Detect which cell encompasses the target text, then output its (x, y) center coordinate. 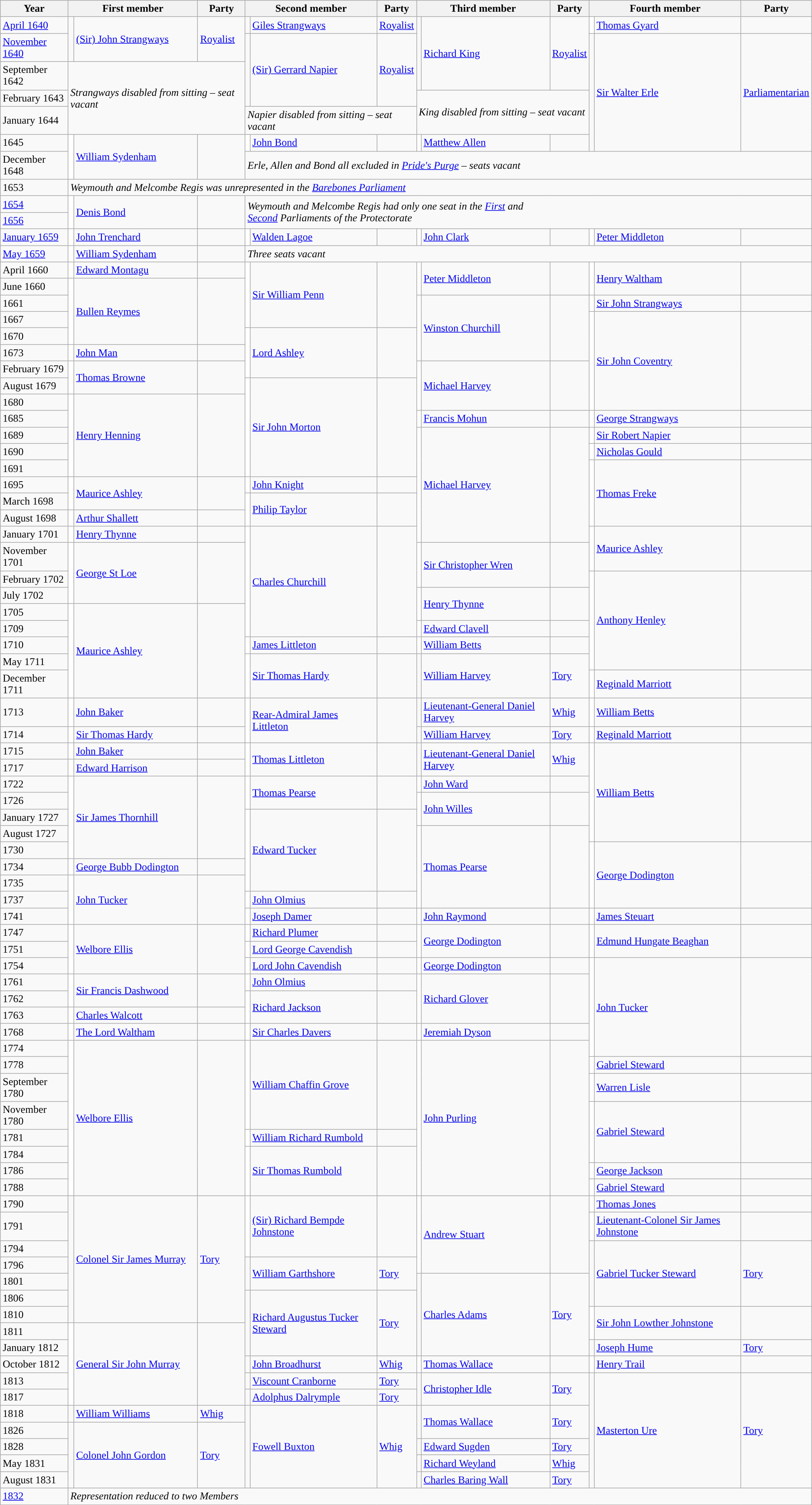
1685 (34, 419)
Charles Adams (485, 1315)
August 1679 (34, 386)
1680 (34, 402)
November 1640 (34, 48)
May 1659 (34, 254)
January 1701 (34, 534)
1810 (34, 1315)
Parliamentarian (776, 92)
James Steuart (668, 916)
George St Loe (136, 574)
May 1711 (34, 662)
April 1660 (34, 270)
1741 (34, 916)
1653 (34, 187)
Charles Walcott (136, 1015)
1751 (34, 949)
November 1701 (34, 557)
March 1698 (34, 501)
Thomas Jones (668, 1204)
Denis Bond (136, 212)
Gabriel Tucker Steward (668, 1273)
Edward Clavell (485, 629)
Nicholas Gould (668, 452)
Joseph Damer (313, 916)
Thomas Littleton (313, 759)
1726 (34, 800)
1754 (34, 966)
Sir Walter Erle (668, 92)
John Bond (313, 143)
1796 (34, 1265)
John Purling (485, 1118)
George Strangways (668, 419)
1673 (34, 353)
Erle, Allen and Bond all excluded in Pride's Purge – seats vacant (528, 165)
John Broadhurst (313, 1364)
August 1727 (34, 834)
1710 (34, 645)
1791 (34, 1226)
Jeremiah Dyson (485, 1032)
August 1698 (34, 518)
Representation reduced to two Members (440, 1496)
Edward Tucker (313, 850)
(Sir) John Strangways (136, 39)
John Man (136, 353)
1717 (34, 767)
August 1831 (34, 1480)
1832 (34, 1496)
William Richard Rumbold (313, 1138)
Fourth member (665, 9)
Viscount Cranborne (313, 1381)
Masterton Ure (668, 1430)
Sir Thomas Rumbold (313, 1171)
January 1727 (34, 817)
Sir Robert Napier (668, 435)
Sir William Penn (313, 295)
1790 (34, 1204)
1762 (34, 999)
John Ward (485, 784)
Christopher Idle (485, 1389)
December 1648 (34, 165)
1818 (34, 1414)
Edward Harrison (136, 767)
General Sir John Murray (136, 1364)
Matthew Allen (485, 143)
Year (34, 9)
(Sir) Richard Bempde Johnstone (313, 1226)
William Williams (136, 1414)
September 1780 (34, 1087)
June 1660 (34, 287)
Richard King (485, 53)
Sir Francis Dashwood (136, 990)
John Willes (485, 809)
Rear-Admiral James Littleton (313, 720)
1691 (34, 468)
Charles Baring Wall (485, 1480)
1670 (34, 336)
George Bubb Dodington (136, 867)
1817 (34, 1397)
(Sir) Gerrard Napier (313, 70)
1705 (34, 612)
Giles Strangways (313, 25)
1794 (34, 1249)
James Littleton (313, 645)
Lord John Cavendish (313, 966)
Napier disabled from sitting – seat vacant (331, 121)
Joseph Hume (668, 1348)
Weymouth and Melcombe Regis was unrepresented in the Barebones Parliament (440, 187)
Strangways disabled from sitting – seat vacant (157, 98)
1761 (34, 982)
Lord Ashley (313, 353)
1645 (34, 143)
Arthur Shallett (136, 518)
1654 (34, 204)
1826 (34, 1430)
1714 (34, 734)
Colonel John Gordon (136, 1455)
1689 (34, 435)
Richard Jackson (313, 1007)
Edward Sugden (485, 1447)
1730 (34, 850)
Richard Plumer (313, 933)
1661 (34, 303)
Adolphus Dalrymple (313, 1397)
1788 (34, 1187)
John Raymond (485, 916)
Walden Lagoe (313, 237)
Sir John Strangways (668, 303)
1695 (34, 485)
1786 (34, 1171)
1806 (34, 1298)
Winston Churchill (485, 328)
January 1644 (34, 121)
Edward Montagu (136, 270)
1828 (34, 1447)
Richard Augustus Tucker Steward (313, 1323)
Second member (311, 9)
May 1831 (34, 1463)
January 1812 (34, 1348)
William Garthshore (313, 1273)
1801 (34, 1282)
Henry Henning (136, 435)
1774 (34, 1048)
February 1679 (34, 369)
Colonel Sir James Murray (136, 1259)
April 1640 (34, 25)
1763 (34, 1015)
Francis Mohun (485, 419)
Third member (483, 9)
1667 (34, 320)
1734 (34, 867)
1811 (34, 1331)
Thomas Freke (668, 493)
John Knight (313, 485)
Bullen Reymes (136, 311)
January 1659 (34, 237)
Fowell Buxton (313, 1447)
1813 (34, 1381)
Sir John Morton (313, 427)
February 1643 (34, 98)
1715 (34, 751)
Weymouth and Melcombe Regis had only one seat in the First and Second Parliaments of the Protectorate (528, 212)
Henry Waltham (668, 279)
1781 (34, 1138)
First member (133, 9)
1709 (34, 629)
1768 (34, 1032)
1735 (34, 883)
Henry Trail (668, 1364)
Warren Lisle (668, 1087)
1656 (34, 220)
The Lord Waltham (136, 1032)
Richard Glover (485, 999)
1747 (34, 933)
Andrew Stuart (485, 1235)
July 1702 (34, 596)
1713 (34, 712)
Sir Christopher Wren (485, 565)
Thomas Browne (136, 377)
John Trenchard (136, 237)
1722 (34, 784)
Anthony Henley (668, 620)
October 1812 (34, 1364)
Sir James Thornhill (136, 817)
Thomas Gyard (668, 25)
George Jackson (668, 1171)
September 1642 (34, 75)
William Chaffin Grove (313, 1085)
1737 (34, 900)
Sir Charles Davers (313, 1032)
December 1711 (34, 684)
Lord George Cavendish (313, 949)
1690 (34, 452)
Sir John Lowther Johnstone (668, 1323)
Lieutenant-Colonel Sir James Johnstone (668, 1226)
Charles Churchill (313, 581)
John Clark (485, 237)
Three seats vacant (528, 254)
Richard Weyland (485, 1463)
November 1780 (34, 1116)
February 1702 (34, 579)
1784 (34, 1154)
Philip Taylor (313, 509)
Sir John Coventry (668, 361)
1778 (34, 1065)
Edmund Hungate Beaghan (668, 941)
King disabled from sitting – seat vacant (503, 112)
